Pinpoint the cell where the given text exists, returning its (X, Y) midpoint coordinate. 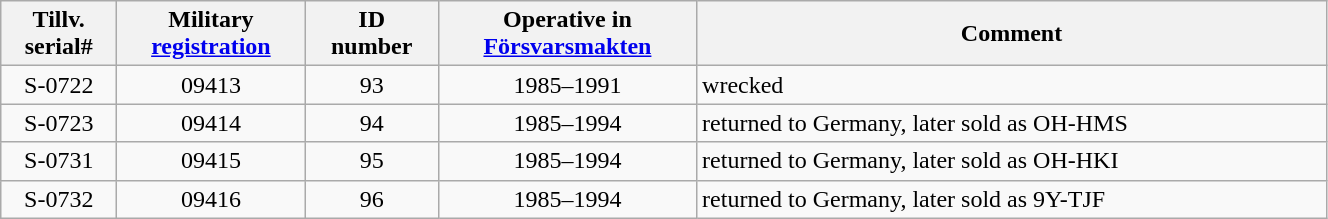
09414 (211, 123)
94 (372, 123)
S-0722 (59, 85)
returned to Germany, later sold as OH-HKI (1012, 161)
S-0723 (59, 123)
returned to Germany, later sold as 9Y-TJF (1012, 199)
93 (372, 85)
09415 (211, 161)
Operative inFörsvarsmakten (567, 34)
Comment (1012, 34)
S-0731 (59, 161)
wrecked (1012, 85)
S-0732 (59, 199)
IDnumber (372, 34)
Tillv.serial# (59, 34)
96 (372, 199)
09416 (211, 199)
Militaryregistration (211, 34)
returned to Germany, later sold as OH-HMS (1012, 123)
95 (372, 161)
1985–1991 (567, 85)
09413 (211, 85)
